Identify which cell holds the provided text, then report its [x, y] central coordinate. 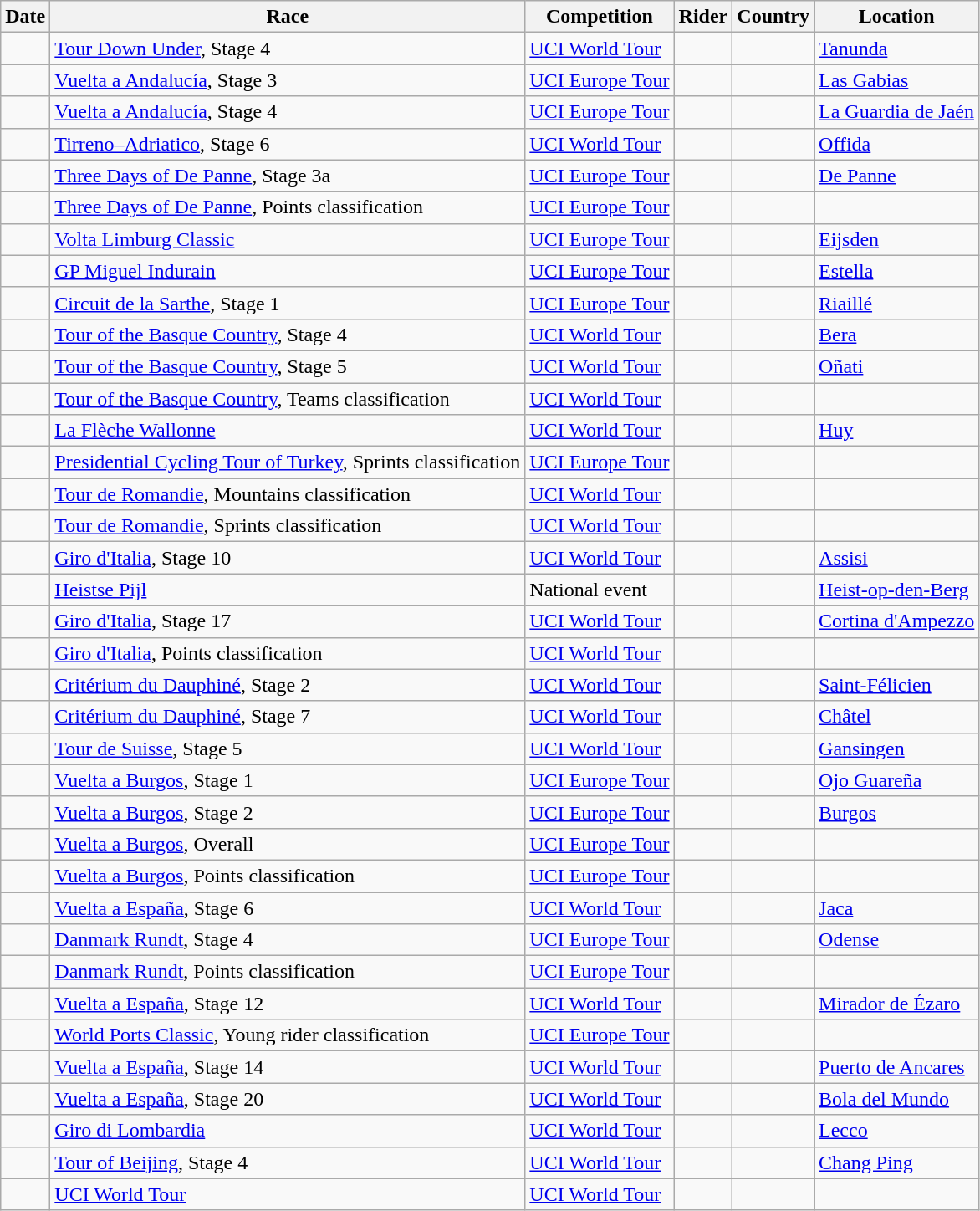
Presidential Cycling Tour of Turkey, Sprints classification [288, 462]
Oñati [896, 366]
Tour of the Basque Country, Teams classification [288, 399]
De Panne [896, 176]
Volta Limburg Classic [288, 239]
Vuelta a Burgos, Overall [288, 844]
Jaca [896, 907]
Giro d'Italia, Stage 17 [288, 621]
Estella [896, 271]
Tour of Beijing, Stage 4 [288, 1162]
Country [773, 17]
Tour of the Basque Country, Stage 4 [288, 335]
Huy [896, 431]
Mirador de Ézaro [896, 1004]
Giro d'Italia, Stage 10 [288, 558]
Saint-Félicien [896, 685]
Giro d'Italia, Points classification [288, 653]
Gansingen [896, 749]
Las Gabias [896, 80]
Vuelta a Burgos, Points classification [288, 876]
Bera [896, 335]
Vuelta a España, Stage 12 [288, 1004]
La Flèche Wallonne [288, 431]
National event [600, 590]
Vuelta a España, Stage 6 [288, 907]
Rider [703, 17]
Critérium du Dauphiné, Stage 2 [288, 685]
La Guardia de Jaén [896, 112]
Giro di Lombardia [288, 1131]
Cortina d'Ampezzo [896, 621]
Riaillé [896, 303]
Three Days of De Panne, Stage 3a [288, 176]
Puerto de Ancares [896, 1067]
Tour de Romandie, Mountains classification [288, 494]
Circuit de la Sarthe, Stage 1 [288, 303]
Lecco [896, 1131]
Vuelta a Andalucía, Stage 4 [288, 112]
Vuelta a Andalucía, Stage 3 [288, 80]
World Ports Classic, Young rider classification [288, 1035]
Danmark Rundt, Stage 4 [288, 940]
Bola del Mundo [896, 1099]
Assisi [896, 558]
Burgos [896, 812]
Châtel [896, 717]
Tour de Romandie, Sprints classification [288, 526]
Tour of the Basque Country, Stage 5 [288, 366]
Chang Ping [896, 1162]
Odense [896, 940]
Heistse Pijl [288, 590]
Eijsden [896, 239]
Ojo Guareña [896, 780]
Competition [600, 17]
Vuelta a España, Stage 14 [288, 1067]
Heist-op-den-Berg [896, 590]
Date [25, 17]
GP Miguel Indurain [288, 271]
Danmark Rundt, Points classification [288, 972]
Vuelta a España, Stage 20 [288, 1099]
Race [288, 17]
Critérium du Dauphiné, Stage 7 [288, 717]
Tour de Suisse, Stage 5 [288, 749]
Three Days of De Panne, Points classification [288, 207]
Vuelta a Burgos, Stage 1 [288, 780]
Tanunda [896, 49]
Tour Down Under, Stage 4 [288, 49]
Vuelta a Burgos, Stage 2 [288, 812]
Location [896, 17]
Offida [896, 144]
Tirreno–Adriatico, Stage 6 [288, 144]
